Capture the cell that displays the provided text and extract its [x, y] central coordinate. 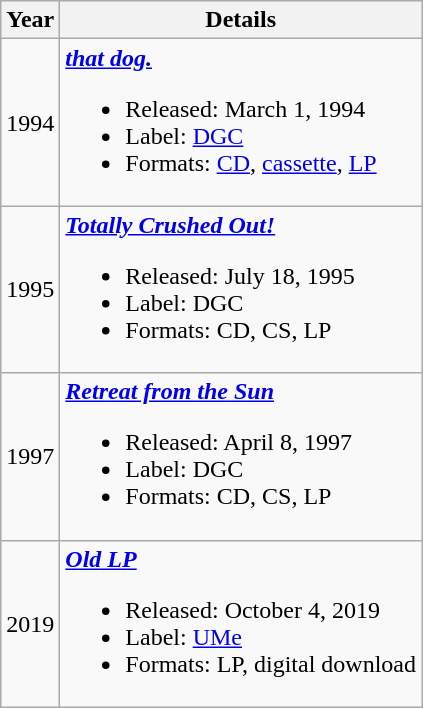
2019 [30, 624]
1995 [30, 290]
Old LPReleased: October 4, 2019Label: UMeFormats: LP, digital download [241, 624]
Details [241, 20]
Retreat from the SunReleased: April 8, 1997Label: DGCFormats: CD, CS, LP [241, 456]
1997 [30, 456]
that dog.Released: March 1, 1994Label: DGCFormats: CD, cassette, LP [241, 122]
Totally Crushed Out!Released: July 18, 1995Label: DGCFormats: CD, CS, LP [241, 290]
Year [30, 20]
1994 [30, 122]
